Identify which cell holds the provided text, then report its (x, y) central coordinate. 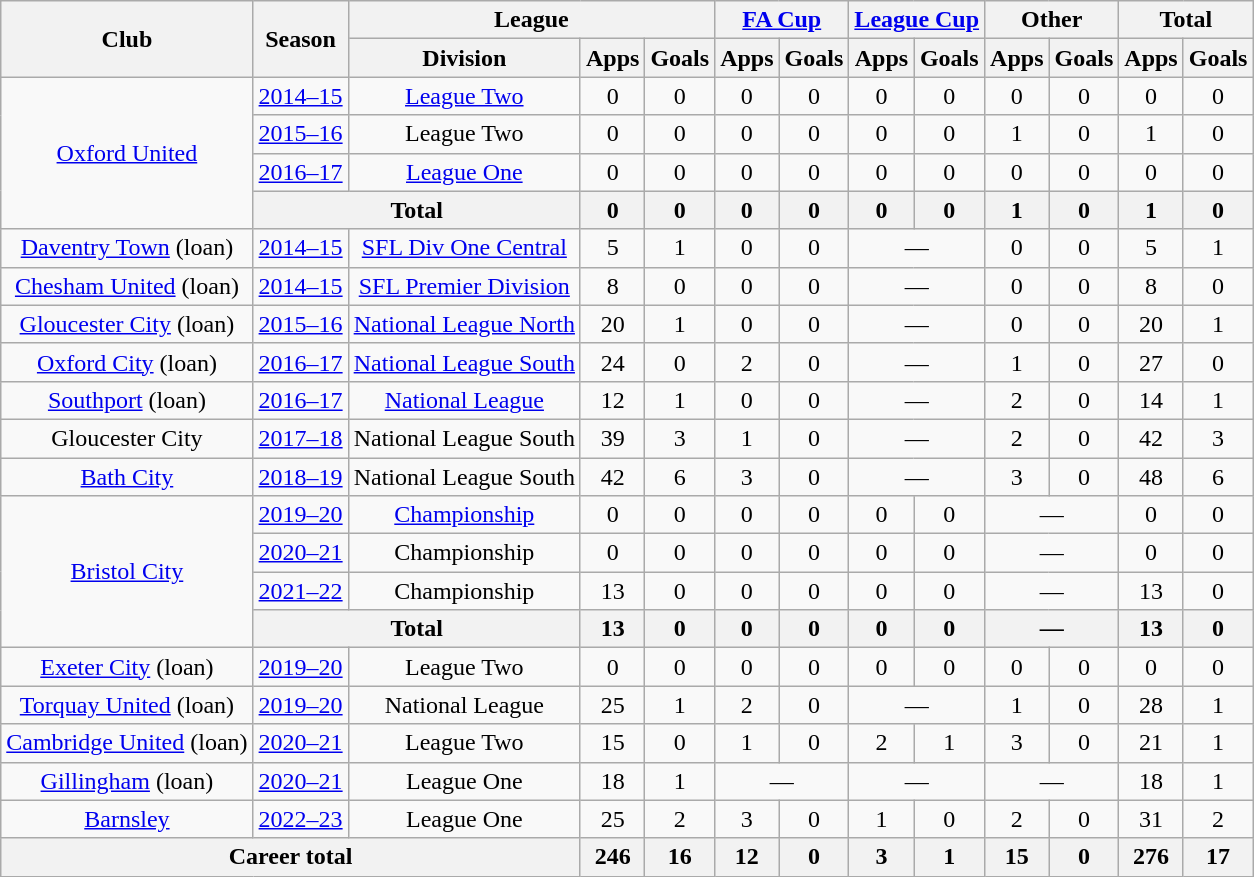
SFL Premier Division (464, 286)
Daventry Town (loan) (127, 248)
Torquay United (loan) (127, 705)
Oxford United (127, 153)
Southport (loan) (127, 400)
League (532, 20)
Bath City (127, 477)
Chesham United (loan) (127, 286)
17 (1218, 857)
24 (612, 362)
39 (612, 438)
Barnsley (127, 819)
2017–18 (300, 438)
Cambridge United (loan) (127, 743)
Gloucester City (127, 438)
Other (1052, 20)
21 (1151, 743)
2021–22 (300, 591)
31 (1151, 819)
FA Cup (782, 20)
2018–19 (300, 477)
SFL Div One Central (464, 248)
Season (300, 39)
League Cup (917, 20)
Division (464, 58)
14 (1151, 400)
Gloucester City (loan) (127, 324)
Bristol City (127, 572)
276 (1151, 857)
Oxford City (loan) (127, 362)
Exeter City (loan) (127, 667)
Career total (291, 857)
27 (1151, 362)
2022–23 (300, 819)
Club (127, 39)
246 (612, 857)
28 (1151, 705)
16 (680, 857)
National League North (464, 324)
Gillingham (loan) (127, 781)
48 (1151, 477)
